From the cell containing the given text, extract its center point as [X, Y] coordinate. 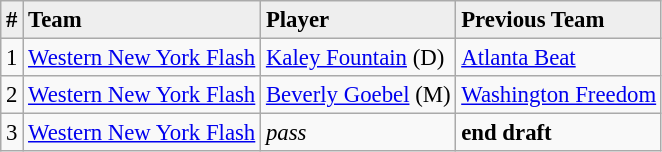
Previous Team [559, 20]
# [12, 20]
Team [142, 20]
Player [358, 20]
1 [12, 58]
Beverly Goebel (M) [358, 95]
3 [12, 133]
pass [358, 133]
Kaley Fountain (D) [358, 58]
Washington Freedom [559, 95]
2 [12, 95]
Atlanta Beat [559, 58]
end draft [559, 133]
